Return (x, y) of the center of cell containing provided text 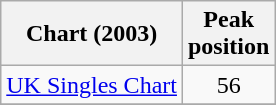
UK Singles Chart (92, 85)
56 (228, 85)
Peakposition (228, 34)
Chart (2003) (92, 34)
